Capture the cell that displays the provided text and extract its (x, y) central coordinate. 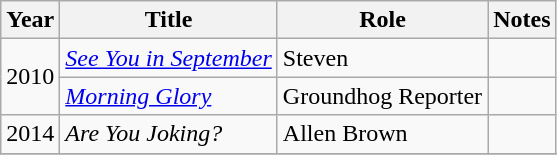
Morning Glory (168, 96)
Are You Joking? (168, 134)
See You in September (168, 58)
Steven (382, 58)
Year (30, 20)
Role (382, 20)
Title (168, 20)
Groundhog Reporter (382, 96)
Allen Brown (382, 134)
Notes (522, 20)
2014 (30, 134)
2010 (30, 77)
